Identify which cell holds the provided text, then report its (X, Y) central coordinate. 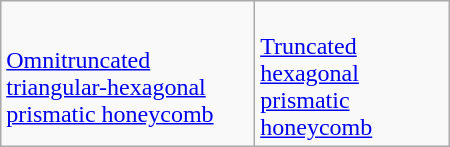
Truncated hexagonal prismatic honeycomb (352, 74)
Omnitruncated triangular-hexagonal prismatic honeycomb (128, 74)
